Return (x, y) of the center of cell containing provided text 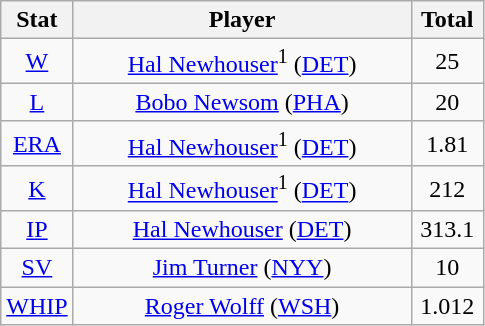
1.81 (447, 144)
25 (447, 62)
IP (37, 230)
1.012 (447, 306)
WHIP (37, 306)
Total (447, 20)
SV (37, 268)
212 (447, 188)
Stat (37, 20)
L (37, 102)
K (37, 188)
Hal Newhouser (DET) (242, 230)
Roger Wolff (WSH) (242, 306)
Player (242, 20)
10 (447, 268)
Jim Turner (NYY) (242, 268)
313.1 (447, 230)
W (37, 62)
ERA (37, 144)
Bobo Newsom (PHA) (242, 102)
20 (447, 102)
